Find where the given text appears and provide that cell's center as [x, y] coordinate. 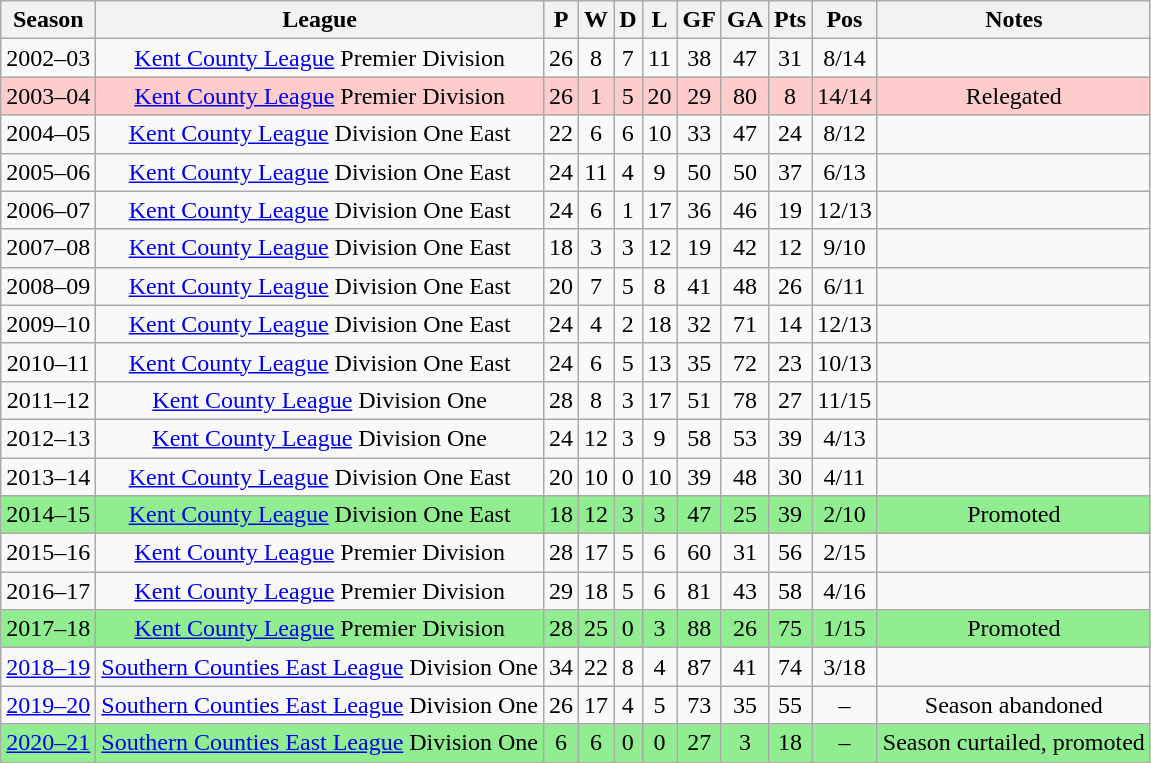
2007–08 [48, 248]
32 [699, 324]
46 [744, 210]
4/13 [845, 438]
1/15 [845, 629]
2019–20 [48, 705]
38 [699, 58]
30 [790, 477]
2/15 [845, 553]
53 [744, 438]
9/10 [845, 248]
14 [790, 324]
33 [699, 134]
80 [744, 96]
81 [699, 591]
2016–17 [48, 591]
72 [744, 362]
23 [790, 362]
P [560, 20]
Relegated [1014, 96]
6/13 [845, 172]
14/14 [845, 96]
2 [628, 324]
W [596, 20]
2005–06 [48, 172]
8/12 [845, 134]
34 [560, 667]
2004–05 [48, 134]
2012–13 [48, 438]
88 [699, 629]
87 [699, 667]
D [628, 20]
L [660, 20]
2011–12 [48, 400]
4/16 [845, 591]
Season abandoned [1014, 705]
75 [790, 629]
Pts [790, 20]
2013–14 [48, 477]
2018–19 [48, 667]
74 [790, 667]
36 [699, 210]
78 [744, 400]
2020–21 [48, 743]
56 [790, 553]
8/14 [845, 58]
2009–10 [48, 324]
2014–15 [48, 515]
71 [744, 324]
2003–04 [48, 96]
4/11 [845, 477]
2002–03 [48, 58]
GA [744, 20]
2006–07 [48, 210]
GF [699, 20]
13 [660, 362]
42 [744, 248]
2008–09 [48, 286]
43 [744, 591]
2017–18 [48, 629]
2/10 [845, 515]
6/11 [845, 286]
73 [699, 705]
37 [790, 172]
League [320, 20]
Notes [1014, 20]
2015–16 [48, 553]
60 [699, 553]
55 [790, 705]
11/15 [845, 400]
Pos [845, 20]
Season curtailed, promoted [1014, 743]
2010–11 [48, 362]
Season [48, 20]
51 [699, 400]
10/13 [845, 362]
3/18 [845, 667]
